Find where the given text appears and provide that cell's center as [x, y] coordinate. 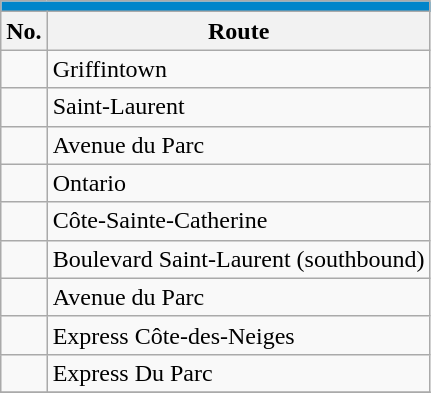
Ontario [238, 183]
No. [24, 31]
Express Côte-des-Neiges [238, 335]
Griffintown [238, 69]
Boulevard Saint-Laurent (southbound) [238, 259]
Côte-Sainte-Catherine [238, 221]
Saint-Laurent [238, 107]
Route [238, 31]
Express Du Parc [238, 373]
